Return (x, y) of the center of cell containing provided text 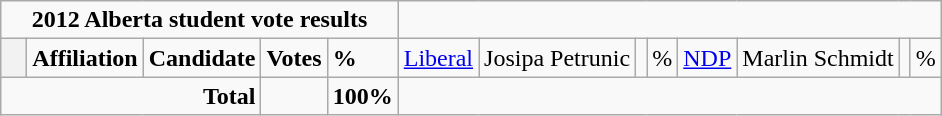
Marlin Schmidt (818, 58)
2012 Alberta student vote results (200, 20)
Affiliation (85, 58)
Josipa Petrunic (558, 58)
Votes (294, 58)
100% (362, 96)
Liberal (438, 58)
Candidate (202, 58)
Total (131, 96)
NDP (708, 58)
